Scan for the cell matching the given text and deliver its [x, y] coordinate at center. 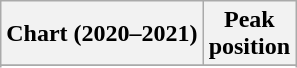
Chart (2020–2021) [102, 34]
Peakposition [249, 34]
